For the text-containing cell, return its midpoint in [X, Y] coordinate format. 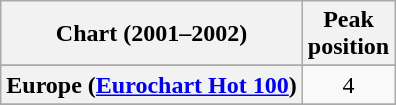
Chart (2001–2002) [152, 34]
4 [348, 85]
Europe (Eurochart Hot 100) [152, 85]
Peakposition [348, 34]
